Return [X, Y] of the center of cell containing provided text 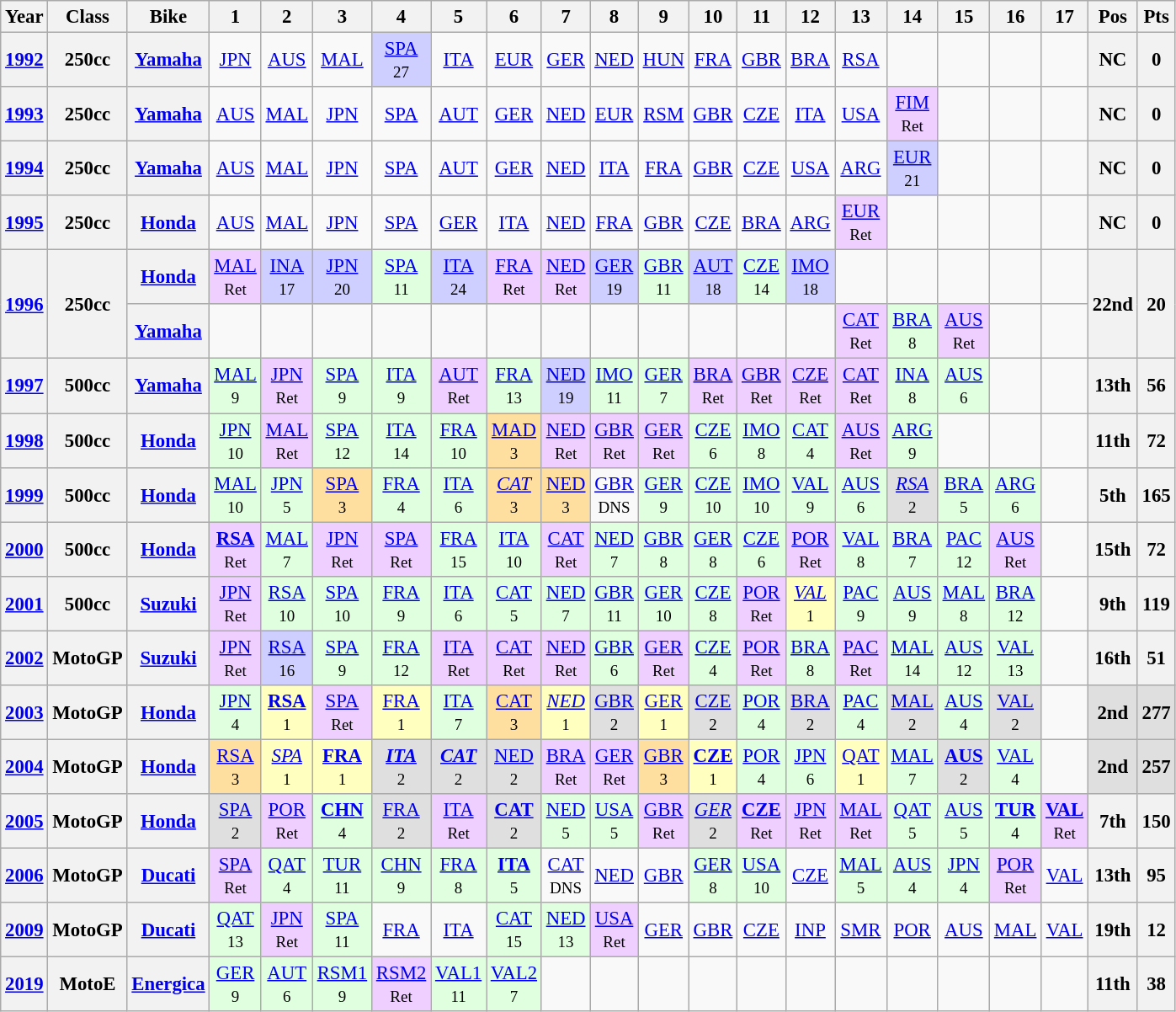
Pos [1113, 17]
15 [963, 17]
AUT18 [712, 278]
VAL8 [860, 549]
277 [1157, 712]
15th [1113, 549]
2019 [24, 985]
VAL4 [1015, 766]
257 [1157, 766]
7 [566, 17]
1 [236, 17]
GBRDNS [615, 495]
CZE4 [712, 658]
ITA5 [514, 876]
VALRet [1065, 822]
2009 [24, 929]
CZE10 [712, 495]
10 [712, 17]
AUTRet [459, 386]
2000 [24, 549]
PACRet [860, 658]
CZE1 [712, 766]
NED13 [566, 929]
TUR11 [342, 876]
1994 [24, 168]
INA17 [286, 278]
AUS5 [963, 822]
JPN6 [810, 766]
1992 [24, 61]
2003 [24, 712]
56 [1157, 386]
RSM2Ret [401, 985]
INA8 [913, 386]
Pts [1157, 17]
16 [1015, 17]
4 [401, 17]
RSARet [236, 549]
1995 [24, 222]
165 [1157, 495]
PAC9 [860, 603]
5 [459, 17]
RSA16 [286, 658]
BRA7 [913, 549]
1996 [24, 305]
ITA10 [514, 549]
6 [514, 17]
MAL9 [236, 386]
BRA12 [1015, 603]
NED1 [566, 712]
51 [1157, 658]
AUS2 [963, 766]
CAT15 [514, 929]
ITA7 [459, 712]
FRA9 [401, 603]
GER19 [615, 278]
TUR4 [1015, 822]
RSA [860, 61]
13 [860, 17]
NED3 [566, 495]
2004 [24, 766]
14 [913, 17]
22nd [1113, 305]
PAC12 [963, 549]
150 [1157, 822]
CHN9 [401, 876]
USA5 [615, 822]
NED2 [514, 766]
IMO10 [761, 495]
Year [24, 17]
AUS9 [913, 603]
USARet [615, 929]
RSA2 [913, 495]
GBR6 [615, 658]
CHN4 [342, 822]
NED19 [566, 386]
MAL2 [913, 712]
SMR [860, 929]
RSA10 [286, 603]
GBR3 [663, 766]
5th [1113, 495]
1998 [24, 441]
ITA14 [401, 441]
BRA2 [810, 712]
GER10 [663, 603]
FRA4 [401, 495]
20 [1157, 305]
QAT13 [236, 929]
CZE8 [712, 603]
EURRet [860, 222]
NED5 [566, 822]
VAL13 [1015, 658]
2005 [24, 822]
ITA24 [459, 278]
7th [1113, 822]
VAL1 [810, 603]
MotoE [88, 985]
2002 [24, 658]
FRA2 [401, 822]
SPA27 [401, 61]
VAL111 [459, 985]
8 [615, 17]
BRA5 [963, 495]
RSA3 [236, 766]
JPN5 [286, 495]
SPA10 [342, 603]
MAL14 [913, 658]
FRA15 [459, 549]
1993 [24, 115]
CAT4 [810, 441]
VAL9 [810, 495]
1999 [24, 495]
QAT1 [860, 766]
2 [286, 17]
2001 [24, 603]
QAT5 [913, 822]
SPA3 [342, 495]
CAT5 [514, 603]
95 [1157, 876]
FIMRet [913, 115]
GER1 [663, 712]
9th [1113, 603]
ITA2 [401, 766]
19th [1113, 929]
IMO11 [615, 386]
CATDNS [566, 876]
2006 [24, 876]
QAT4 [286, 876]
RSM19 [342, 985]
Energica [168, 985]
FRARet [514, 278]
Bike [168, 17]
MAD3 [514, 441]
3 [342, 17]
VAL2 [1015, 712]
IMO18 [810, 278]
EUR21 [913, 168]
ITA9 [401, 386]
GER2 [712, 822]
SPA2 [236, 822]
JPN20 [342, 278]
IMO8 [761, 441]
RSA1 [286, 712]
9 [663, 17]
RSM [663, 115]
119 [1157, 603]
AUS12 [963, 658]
USA10 [761, 876]
VAL27 [514, 985]
FRA13 [514, 386]
GER7 [663, 386]
MAL5 [860, 876]
FRA12 [401, 658]
INP [810, 929]
Class [88, 17]
HUN [663, 61]
PAC4 [860, 712]
AUT6 [286, 985]
17 [1065, 17]
SPA12 [342, 441]
FRA8 [459, 876]
ARG6 [1015, 495]
ARG9 [913, 441]
SPA1 [286, 766]
38 [1157, 985]
11 [761, 17]
MAL10 [236, 495]
POR [913, 929]
GBR2 [615, 712]
MAL8 [963, 603]
CZE2 [712, 712]
CZE14 [761, 278]
16th [1113, 658]
FRA10 [459, 441]
GBR8 [663, 549]
1997 [24, 386]
JPN10 [236, 441]
